Identify which cell holds the provided text, then report its (x, y) central coordinate. 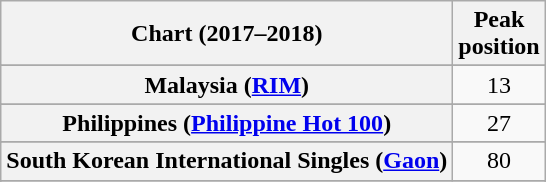
South Korean International Singles (Gaon) (227, 161)
Philippines (Philippine Hot 100) (227, 123)
27 (499, 123)
80 (499, 161)
Chart (2017–2018) (227, 34)
Peakposition (499, 34)
13 (499, 85)
Malaysia (RIM) (227, 85)
